Locate the cell with the specified text and output its [X, Y] center coordinate. 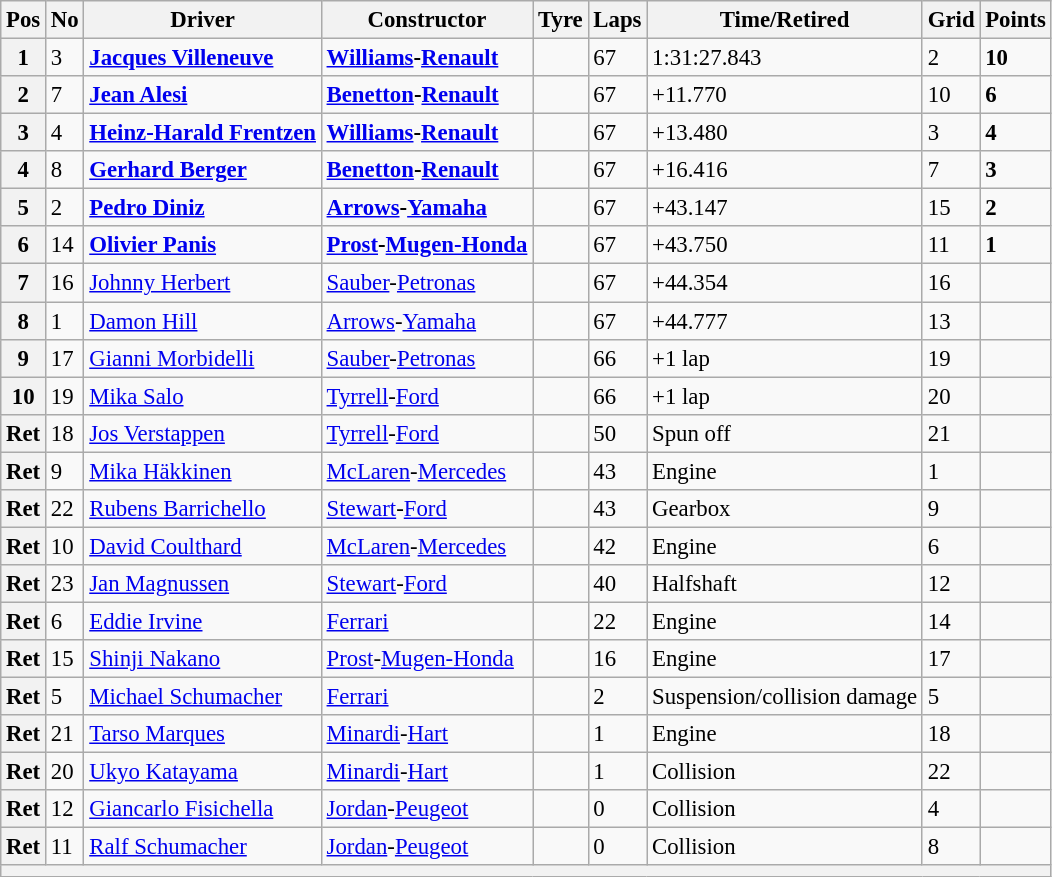
Pos [24, 20]
Tyre [560, 20]
Johnny Herbert [202, 283]
Giancarlo Fisichella [202, 809]
Shinji Nakano [202, 659]
Suspension/collision damage [785, 697]
Heinz-Harald Frentzen [202, 133]
No [65, 20]
Olivier Panis [202, 245]
Grid [950, 20]
Pedro Diniz [202, 208]
+13.480 [785, 133]
Mika Häkkinen [202, 471]
Spun off [785, 433]
23 [65, 584]
Gianni Morbidelli [202, 358]
Rubens Barrichello [202, 509]
+16.416 [785, 170]
Tarso Marques [202, 734]
Mika Salo [202, 396]
Eddie Irvine [202, 621]
Points [1016, 20]
Ukyo Katayama [202, 772]
Jos Verstappen [202, 433]
1:31:27.843 [785, 58]
Laps [618, 20]
+44.777 [785, 321]
+43.750 [785, 245]
Damon Hill [202, 321]
Jacques Villeneuve [202, 58]
Halfshaft [785, 584]
Gerhard Berger [202, 170]
Jan Magnussen [202, 584]
13 [950, 321]
50 [618, 433]
42 [618, 546]
Ralf Schumacher [202, 847]
+43.147 [785, 208]
Driver [202, 20]
David Coulthard [202, 546]
+11.770 [785, 95]
Michael Schumacher [202, 697]
40 [618, 584]
Time/Retired [785, 20]
Constructor [426, 20]
Jean Alesi [202, 95]
Gearbox [785, 509]
+44.354 [785, 283]
